Pinpoint the cell where the given text exists, returning its [x, y] midpoint coordinate. 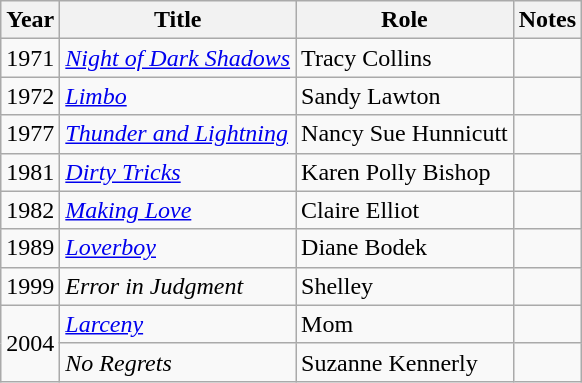
Dirty Tricks [178, 172]
Claire Elliot [405, 210]
Loverboy [178, 248]
Error in Judgment [178, 286]
Mom [405, 324]
Thunder and Lightning [178, 134]
Year [30, 20]
Title [178, 20]
1989 [30, 248]
Shelley [405, 286]
1999 [30, 286]
Making Love [178, 210]
Role [405, 20]
1977 [30, 134]
Suzanne Kennerly [405, 362]
No Regrets [178, 362]
Sandy Lawton [405, 96]
Tracy Collins [405, 58]
Night of Dark Shadows [178, 58]
Karen Polly Bishop [405, 172]
Larceny [178, 324]
1982 [30, 210]
Notes [547, 20]
Nancy Sue Hunnicutt [405, 134]
Limbo [178, 96]
1981 [30, 172]
2004 [30, 343]
1972 [30, 96]
Diane Bodek [405, 248]
1971 [30, 58]
